From the cell containing the given text, extract its center point as [X, Y] coordinate. 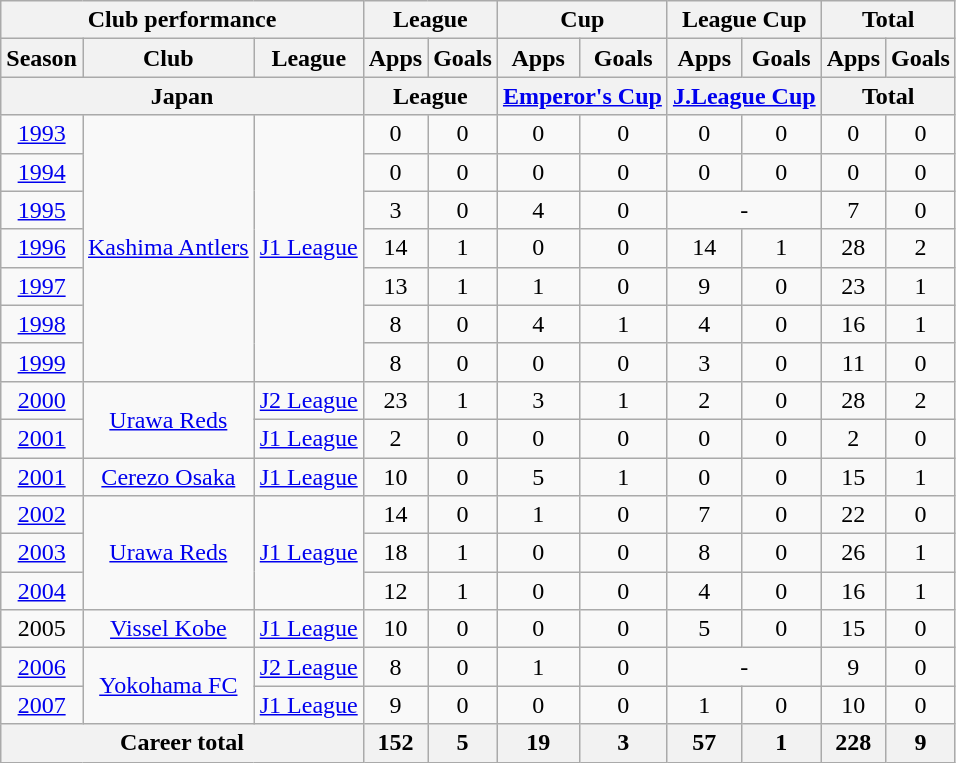
1997 [42, 286]
152 [395, 743]
2007 [42, 705]
26 [853, 553]
Japan [182, 96]
2005 [42, 629]
12 [395, 591]
2004 [42, 591]
1996 [42, 248]
1994 [42, 172]
18 [395, 553]
2006 [42, 667]
1995 [42, 210]
League Cup [744, 20]
Vissel Kobe [168, 629]
11 [853, 362]
22 [853, 515]
1999 [42, 362]
Cerezo Osaka [168, 477]
2003 [42, 553]
57 [704, 743]
2000 [42, 400]
13 [395, 286]
228 [853, 743]
1998 [42, 324]
2002 [42, 515]
Yokohama FC [168, 686]
Emperor's Cup [582, 96]
Season [42, 58]
Career total [182, 743]
Cup [582, 20]
Club [168, 58]
1993 [42, 134]
J.League Cup [744, 96]
19 [538, 743]
Kashima Antlers [168, 248]
Club performance [182, 20]
